Detect which cell encompasses the target text, then output its (x, y) center coordinate. 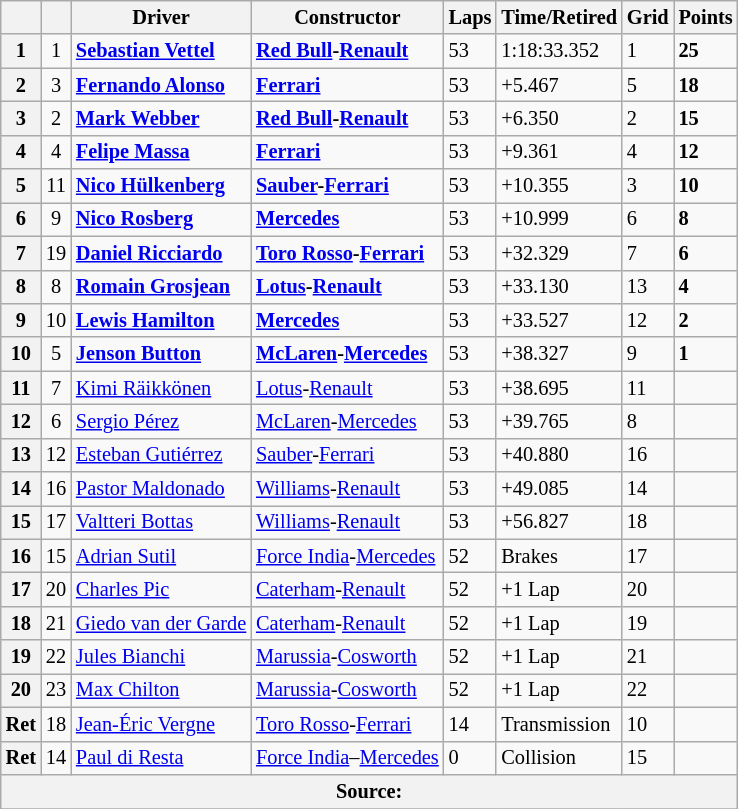
Romain Grosjean (161, 287)
Esteban Gutiérrez (161, 455)
Constructor (348, 17)
Jules Bianchi (161, 657)
Transmission (559, 724)
+32.329 (559, 253)
Jean-Éric Vergne (161, 724)
Jenson Button (161, 354)
Points (706, 17)
Force India–Mercedes (348, 758)
+49.085 (559, 489)
+38.695 (559, 388)
+56.827 (559, 522)
Mark Webber (161, 118)
Valtteri Bottas (161, 522)
Collision (559, 758)
+10.355 (559, 186)
Nico Rosberg (161, 219)
Kimi Räikkönen (161, 388)
0 (470, 758)
Max Chilton (161, 690)
Force India-Mercedes (348, 556)
Adrian Sutil (161, 556)
Pastor Maldonado (161, 489)
Fernando Alonso (161, 85)
+9.361 (559, 152)
Grid (648, 17)
Driver (161, 17)
Sebastian Vettel (161, 51)
Charles Pic (161, 589)
+33.527 (559, 320)
Sergio Pérez (161, 421)
+33.130 (559, 287)
+40.880 (559, 455)
Nico Hülkenberg (161, 186)
25 (706, 51)
Daniel Ricciardo (161, 253)
23 (56, 690)
1:18:33.352 (559, 51)
+38.327 (559, 354)
Time/Retired (559, 17)
Felipe Massa (161, 152)
Laps (470, 17)
+6.350 (559, 118)
Lewis Hamilton (161, 320)
Giedo van der Garde (161, 623)
Brakes (559, 556)
+39.765 (559, 421)
Paul di Resta (161, 758)
+10.999 (559, 219)
+5.467 (559, 85)
Source: (370, 791)
